Scan for the cell matching the given text and deliver its [x, y] coordinate at center. 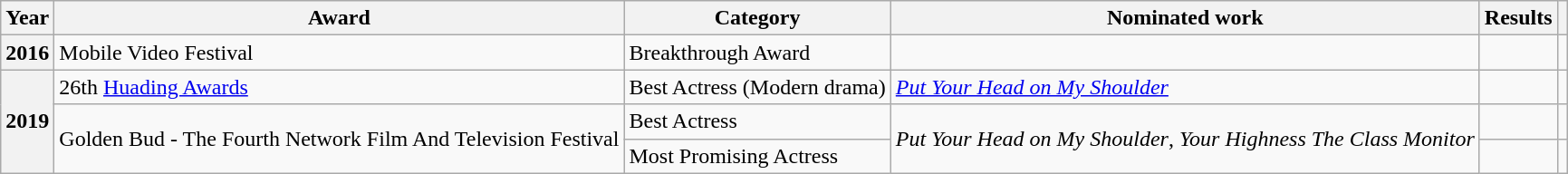
Mobile Video Festival [339, 53]
Most Promising Actress [757, 156]
Nominated work [1185, 18]
Year [27, 18]
Best Actress [757, 121]
2019 [27, 121]
Results [1518, 18]
Put Your Head on My Shoulder, Your Highness The Class Monitor [1185, 139]
Put Your Head on My Shoulder [1185, 87]
Best Actress (Modern drama) [757, 87]
2016 [27, 53]
26th Huading Awards [339, 87]
Breakthrough Award [757, 53]
Category [757, 18]
Award [339, 18]
Golden Bud - The Fourth Network Film And Television Festival [339, 139]
